Identify which cell holds the provided text, then report its [x, y] central coordinate. 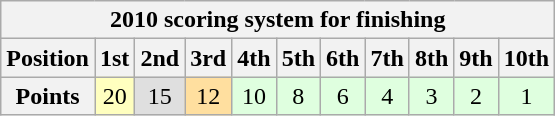
8th [431, 58]
6th [343, 58]
3 [431, 96]
12 [208, 96]
2 [476, 96]
7th [387, 58]
5th [298, 58]
10 [254, 96]
2010 scoring system for finishing [278, 20]
2nd [160, 58]
1 [526, 96]
3rd [208, 58]
6 [343, 96]
4th [254, 58]
15 [160, 96]
10th [526, 58]
Position [48, 58]
1st [114, 58]
Points [48, 96]
20 [114, 96]
9th [476, 58]
4 [387, 96]
8 [298, 96]
